Search for the cell housing the specified text and yield its [x, y] center coordinate. 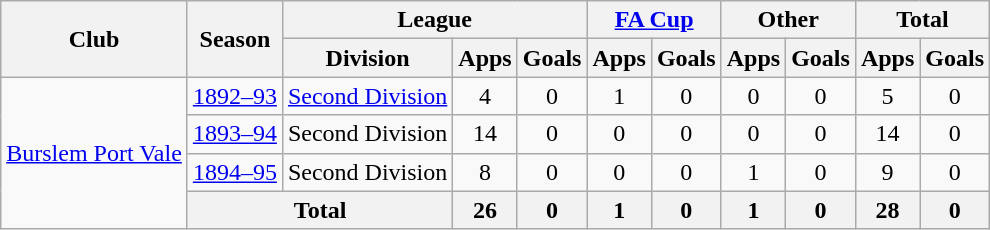
Division [367, 58]
4 [485, 96]
26 [485, 210]
9 [887, 172]
Other [788, 20]
League [434, 20]
5 [887, 96]
1893–94 [234, 134]
1892–93 [234, 96]
28 [887, 210]
Club [94, 39]
Burslem Port Vale [94, 153]
8 [485, 172]
1894–95 [234, 172]
FA Cup [654, 20]
Season [234, 39]
